For the text-containing cell, return its midpoint in (x, y) coordinate format. 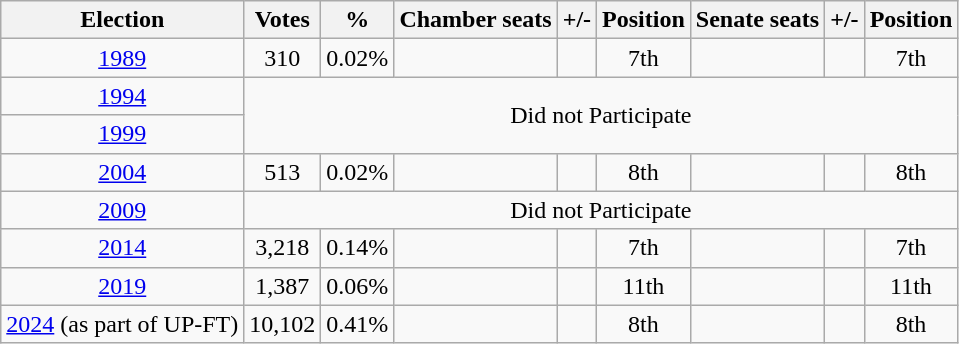
513 (282, 172)
Votes (282, 20)
310 (282, 58)
10,102 (282, 324)
0.41% (358, 324)
0.06% (358, 286)
0.14% (358, 248)
3,218 (282, 248)
2019 (122, 286)
2004 (122, 172)
1989 (122, 58)
1999 (122, 134)
Chamber seats (476, 20)
Senate seats (757, 20)
Election (122, 20)
2009 (122, 210)
2024 (as part of UP-FT) (122, 324)
1994 (122, 96)
% (358, 20)
1,387 (282, 286)
2014 (122, 248)
